Search for the cell housing the specified text and yield its [X, Y] center coordinate. 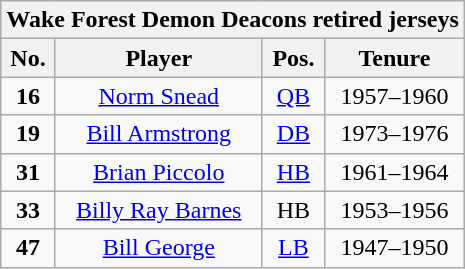
Billy Ray Barnes [158, 210]
1953–1956 [395, 210]
No. [28, 58]
Tenure [395, 58]
Bill Armstrong [158, 134]
DB [293, 134]
Wake Forest Demon Deacons retired jerseys [233, 20]
1973–1976 [395, 134]
19 [28, 134]
16 [28, 96]
Norm Snead [158, 96]
QB [293, 96]
Pos. [293, 58]
1947–1950 [395, 248]
33 [28, 210]
47 [28, 248]
Bill George [158, 248]
1957–1960 [395, 96]
LB [293, 248]
Player [158, 58]
Brian Piccolo [158, 172]
1961–1964 [395, 172]
31 [28, 172]
